Search for the cell housing the specified text and yield its (x, y) center coordinate. 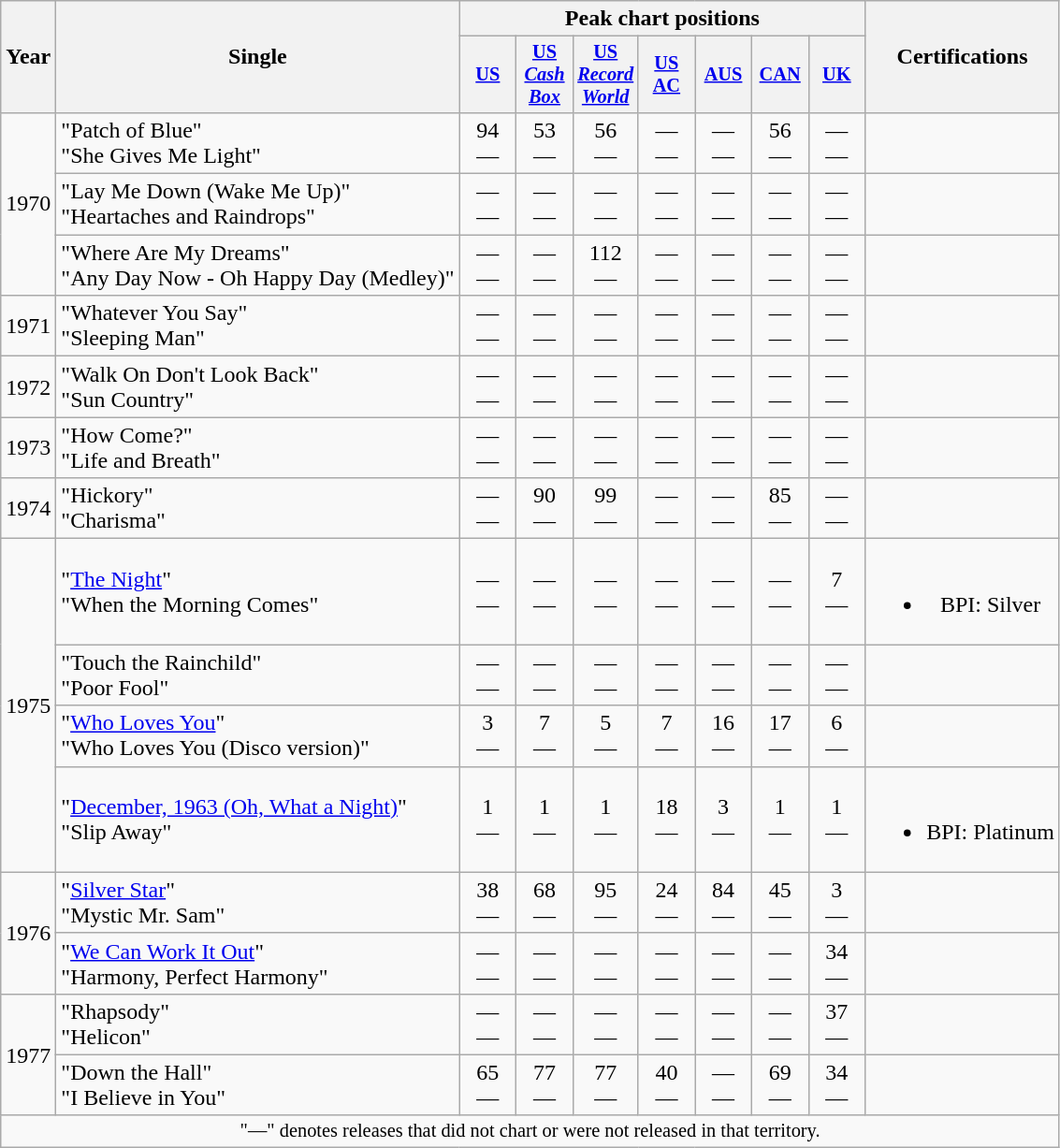
Certifications (963, 57)
40— (666, 1085)
1970 (28, 204)
Peak chart positions (662, 19)
6— (836, 735)
"Rhapsody""Helicon" (258, 1024)
90— (545, 509)
1977 (28, 1054)
112— (605, 266)
85— (780, 509)
"Patch of Blue""She Gives Me Light" (258, 142)
"The Night""When the Morning Comes" (258, 591)
"Silver Star""Mystic Mr. Sam" (258, 902)
Year (28, 57)
1973 (28, 447)
16— (724, 735)
BPI: Silver (963, 591)
"Lay Me Down (Wake Me Up)""Heartaches and Raindrops" (258, 204)
1974 (28, 509)
84— (724, 902)
Single (258, 57)
US Cash Box (545, 75)
38— (488, 902)
"Who Loves You""Who Loves You (Disco version)" (258, 735)
68— (545, 902)
UK (836, 75)
94— (488, 142)
"We Can Work It Out""Harmony, Perfect Harmony" (258, 964)
"December, 1963 (Oh, What a Night)""Slip Away" (258, 820)
US Record World (605, 75)
"Walk On Don't Look Back""Sun Country" (258, 387)
"Down the Hall""I Believe in You" (258, 1085)
18— (666, 820)
"Whatever You Say""Sleeping Man" (258, 326)
US AC (666, 75)
US (488, 75)
1975 (28, 705)
99— (605, 509)
24— (666, 902)
"Hickory""Charisma" (258, 509)
"How Come?""Life and Breath" (258, 447)
"Where Are My Dreams""Any Day Now - Oh Happy Day (Medley)" (258, 266)
95— (605, 902)
CAN (780, 75)
BPI: Platinum (963, 820)
AUS (724, 75)
1971 (28, 326)
65— (488, 1085)
69— (780, 1085)
"Touch the Rainchild""Poor Fool" (258, 676)
37— (836, 1024)
1972 (28, 387)
5— (605, 735)
17— (780, 735)
53— (545, 142)
1976 (28, 933)
45— (780, 902)
"—" denotes releases that did not chart or were not released in that territory. (530, 1131)
